Pinpoint the cell where the given text exists, returning its (X, Y) midpoint coordinate. 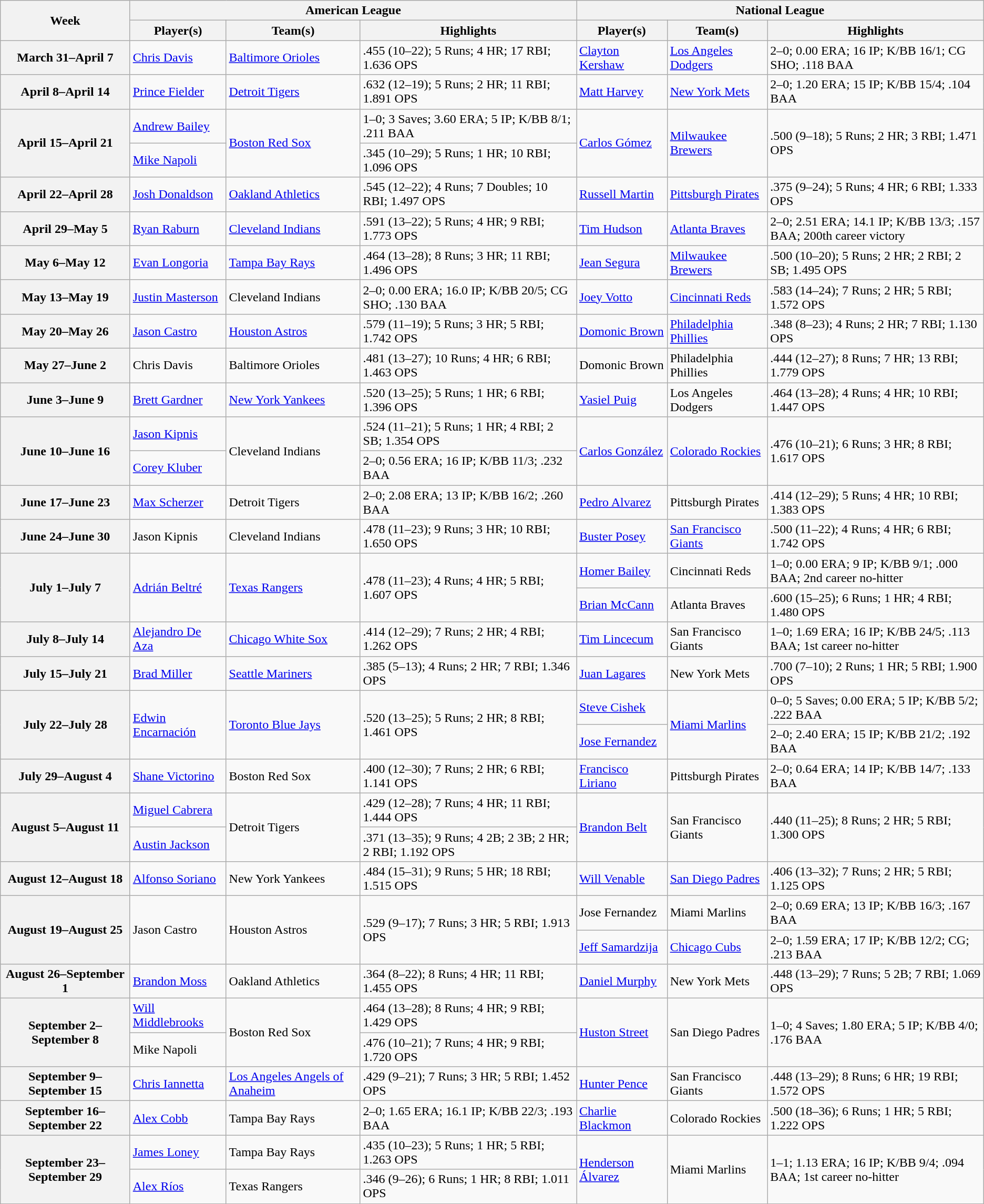
Charlie Blackmon (621, 1118)
1–1; 1.13 ERA; 16 IP; K/BB 9/4; .094 BAA; 1st career no-hitter (876, 1169)
April 15–April 21 (65, 143)
.583 (14–24); 7 Runs; 2 HR; 5 RBI; 1.572 OPS (876, 297)
Steve Cishek (621, 708)
.700 (7–10); 2 Runs; 1 HR; 5 RBI; 1.900 OPS (876, 673)
Huston Street (621, 1033)
1–0; 3 Saves; 3.60 ERA; 5 IP; K/BB 8/1; .211 BAA (468, 126)
Alejandro De Aza (178, 639)
.385 (5–13); 4 Runs; 2 HR; 7 RBI; 1.346 OPS (468, 673)
April 29–May 5 (65, 228)
.364 (8–22); 8 Runs; 4 HR; 11 RBI; 1.455 OPS (468, 981)
Austin Jackson (178, 844)
2–0; 2.51 ERA; 14.1 IP; K/BB 13/3; .157 BAA; 200th career victory (876, 228)
.448 (13–29); 7 Runs; 5 2B; 7 RBI; 1.069 OPS (876, 981)
Miguel Cabrera (178, 810)
March 31–April 7 (65, 58)
.524 (11–21); 5 Runs; 1 HR; 4 RBI; 2 SB; 1.354 OPS (468, 434)
Juan Lagares (621, 673)
.529 (9–17); 7 Runs; 3 HR; 5 RBI; 1.913 OPS (468, 930)
.500 (18–36); 6 Runs; 1 HR; 5 RBI; 1.222 OPS (876, 1118)
Joey Votto (621, 297)
September 2–September 8 (65, 1033)
.520 (13–25); 5 Runs; 1 HR; 6 RBI; 1.396 OPS (468, 400)
American League (353, 11)
July 29–August 4 (65, 776)
Will Middlebrooks (178, 1016)
Brad Miller (178, 673)
1–0; 0.00 ERA; 9 IP; K/BB 9/1; .000 BAA; 2nd career no-hitter (876, 571)
Matt Harvey (621, 91)
2–0; 0.00 ERA; 16 IP; K/BB 16/1; CG SHO; .118 BAA (876, 58)
2–0; 1.65 ERA; 16.1 IP; K/BB 22/3; .193 BAA (468, 1118)
Adrián Beltré (178, 588)
James Loney (178, 1152)
August 26–September 1 (65, 981)
.464 (13–28); 8 Runs; 3 HR; 11 RBI; 1.496 OPS (468, 263)
May 20–May 26 (65, 331)
Russell Martin (621, 195)
1–0; 1.69 ERA; 16 IP; K/BB 24/5; .113 BAA; 1st career no-hitter (876, 639)
.500 (11–22); 4 Runs; 4 HR; 6 RBI; 1.742 OPS (876, 536)
Francisco Liriano (621, 776)
July 8–July 14 (65, 639)
Evan Longoria (178, 263)
.500 (10–20); 5 Runs; 2 HR; 2 RBI; 2 SB; 1.495 OPS (876, 263)
Prince Fielder (178, 91)
September 16–September 22 (65, 1118)
Brandon Moss (178, 981)
.448 (13–29); 8 Runs; 6 HR; 19 RBI; 1.572 OPS (876, 1084)
May 13–May 19 (65, 297)
.455 (10–22); 5 Runs; 4 HR; 17 RBI; 1.636 OPS (468, 58)
.371 (13–35); 9 Runs; 4 2B; 2 3B; 2 HR; 2 RBI; 1.192 OPS (468, 844)
Tim Lincecum (621, 639)
Chris Iannetta (178, 1084)
2–0; 2.40 ERA; 15 IP; K/BB 21/2; .192 BAA (876, 741)
June 10–June 16 (65, 451)
Jean Segura (621, 263)
.400 (12–30); 7 Runs; 2 HR; 6 RBI; 1.141 OPS (468, 776)
Alex Cobb (178, 1118)
.520 (13–25); 5 Runs; 2 HR; 8 RBI; 1.461 OPS (468, 725)
.600 (15–25); 6 Runs; 1 HR; 4 RBI; 1.480 OPS (876, 605)
0–0; 5 Saves; 0.00 ERA; 5 IP; K/BB 5/2; .222 BAA (876, 708)
April 22–April 28 (65, 195)
July 15–July 21 (65, 673)
August 5–August 11 (65, 827)
.476 (10–21); 6 Runs; 3 HR; 8 RBI; 1.617 OPS (876, 451)
August 12–August 18 (65, 878)
August 19–August 25 (65, 930)
.440 (11–25); 8 Runs; 2 HR; 5 RBI; 1.300 OPS (876, 827)
Hunter Pence (621, 1084)
April 8–April 14 (65, 91)
.478 (11–23); 9 Runs; 3 HR; 10 RBI; 1.650 OPS (468, 536)
National League (780, 11)
2–0; 1.59 ERA; 17 IP; K/BB 12/2; CG; .213 BAA (876, 946)
.500 (9–18); 5 Runs; 2 HR; 3 RBI; 1.471 OPS (876, 143)
Chicago Cubs (717, 946)
.414 (12–29); 5 Runs; 4 HR; 10 RBI; 1.383 OPS (876, 503)
.464 (13–28); 4 Runs; 4 HR; 10 RBI; 1.447 OPS (876, 400)
Shane Victorino (178, 776)
.345 (10–29); 5 Runs; 1 HR; 10 RBI; 1.096 OPS (468, 160)
2–0; 0.56 ERA; 16 IP; K/BB 11/3; .232 BAA (468, 468)
Homer Bailey (621, 571)
May 6–May 12 (65, 263)
Clayton Kershaw (621, 58)
Will Venable (621, 878)
Henderson Álvarez (621, 1169)
September 23–September 29 (65, 1169)
2–0; 0.64 ERA; 14 IP; K/BB 14/7; .133 BAA (876, 776)
Jeff Samardzija (621, 946)
Seattle Mariners (293, 673)
2–0; 0.69 ERA; 13 IP; K/BB 16/3; .167 BAA (876, 913)
Corey Kluber (178, 468)
.632 (12–19); 5 Runs; 2 HR; 11 RBI; 1.891 OPS (468, 91)
.414 (12–29); 7 Runs; 2 HR; 4 RBI; 1.262 OPS (468, 639)
.435 (10–23); 5 Runs; 1 HR; 5 RBI; 1.263 OPS (468, 1152)
Brandon Belt (621, 827)
Toronto Blue Jays (293, 725)
2–0; 1.20 ERA; 15 IP; K/BB 15/4; .104 BAA (876, 91)
Andrew Bailey (178, 126)
Alex Ríos (178, 1186)
2–0; 0.00 ERA; 16.0 IP; K/BB 20/5; CG SHO; .130 BAA (468, 297)
June 17–June 23 (65, 503)
Week (65, 21)
May 27–June 2 (65, 365)
Carlos Gómez (621, 143)
Alfonso Soriano (178, 878)
Ryan Raburn (178, 228)
June 3–June 9 (65, 400)
.591 (13–22); 5 Runs; 4 HR; 9 RBI; 1.773 OPS (468, 228)
.579 (11–19); 5 Runs; 3 HR; 5 RBI; 1.742 OPS (468, 331)
Brian McCann (621, 605)
Brett Gardner (178, 400)
Chicago White Sox (293, 639)
.444 (12–27); 8 Runs; 7 HR; 13 RBI; 1.779 OPS (876, 365)
June 24–June 30 (65, 536)
.429 (12–28); 7 Runs; 4 HR; 11 RBI; 1.444 OPS (468, 810)
Josh Donaldson (178, 195)
Justin Masterson (178, 297)
Edwin Encarnación (178, 725)
Buster Posey (621, 536)
.545 (12–22); 4 Runs; 7 Doubles; 10 RBI; 1.497 OPS (468, 195)
Los Angeles Angels of Anaheim (293, 1084)
September 9–September 15 (65, 1084)
.406 (13–32); 7 Runs; 2 HR; 5 RBI; 1.125 OPS (876, 878)
July 1–July 7 (65, 588)
.429 (9–21); 7 Runs; 3 HR; 5 RBI; 1.452 OPS (468, 1084)
Max Scherzer (178, 503)
.375 (9–24); 5 Runs; 4 HR; 6 RBI; 1.333 OPS (876, 195)
Carlos González (621, 451)
.464 (13–28); 8 Runs; 4 HR; 9 RBI; 1.429 OPS (468, 1016)
.348 (8–23); 4 Runs; 2 HR; 7 RBI; 1.130 OPS (876, 331)
Daniel Murphy (621, 981)
1–0; 4 Saves; 1.80 ERA; 5 IP; K/BB 4/0; .176 BAA (876, 1033)
Yasiel Puig (621, 400)
.346 (9–26); 6 Runs; 1 HR; 8 RBI; 1.011 OPS (468, 1186)
.484 (15–31); 9 Runs; 5 HR; 18 RBI; 1.515 OPS (468, 878)
.476 (10–21); 7 Runs; 4 HR; 9 RBI; 1.720 OPS (468, 1049)
Tim Hudson (621, 228)
.481 (13–27); 10 Runs; 4 HR; 6 RBI; 1.463 OPS (468, 365)
2–0; 2.08 ERA; 13 IP; K/BB 16/2; .260 BAA (468, 503)
.478 (11–23); 4 Runs; 4 HR; 5 RBI; 1.607 OPS (468, 588)
Pedro Alvarez (621, 503)
July 22–July 28 (65, 725)
